Detect which cell encompasses the target text, then output its (X, Y) center coordinate. 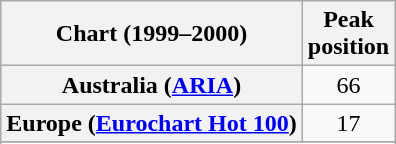
Chart (1999–2000) (152, 34)
Australia (ARIA) (152, 85)
66 (348, 85)
Europe (Eurochart Hot 100) (152, 123)
Peakposition (348, 34)
17 (348, 123)
